Identify which cell holds the provided text, then report its (X, Y) central coordinate. 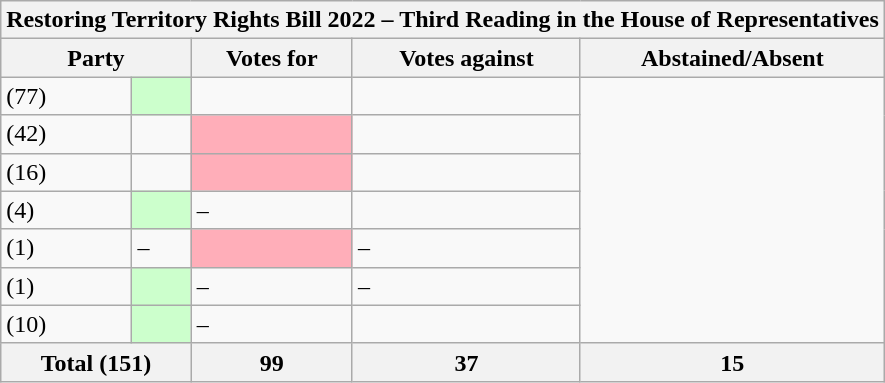
37 (466, 362)
99 (272, 362)
Votes for (272, 58)
15 (732, 362)
(4) (66, 210)
Restoring Territory Rights Bill 2022 – Third Reading in the House of Representatives (443, 20)
(10) (66, 324)
Votes against (466, 58)
Party (96, 58)
(16) (66, 172)
(77) (66, 96)
Abstained/Absent (732, 58)
Total (151) (96, 362)
(42) (66, 134)
